Locate the cell with the specified text and output its [x, y] center coordinate. 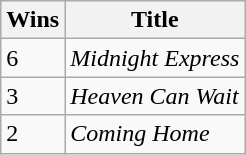
Coming Home [155, 134]
Wins [33, 20]
6 [33, 58]
2 [33, 134]
Midnight Express [155, 58]
Heaven Can Wait [155, 96]
3 [33, 96]
Title [155, 20]
